Scan for the cell matching the given text and deliver its (x, y) coordinate at center. 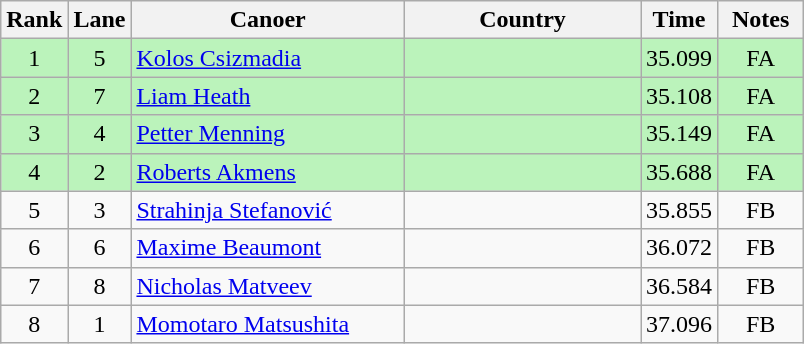
Strahinja Stefanović (268, 210)
Lane (100, 20)
Petter Menning (268, 134)
Nicholas Matveev (268, 286)
36.072 (680, 248)
35.855 (680, 210)
Kolos Csizmadia (268, 58)
Roberts Akmens (268, 172)
Time (680, 20)
36.584 (680, 286)
Liam Heath (268, 96)
Canoer (268, 20)
Country (522, 20)
Notes (761, 20)
Rank (34, 20)
35.099 (680, 58)
35.108 (680, 96)
35.688 (680, 172)
37.096 (680, 324)
Maxime Beaumont (268, 248)
Momotaro Matsushita (268, 324)
35.149 (680, 134)
